Scan for the cell matching the given text and deliver its (x, y) coordinate at center. 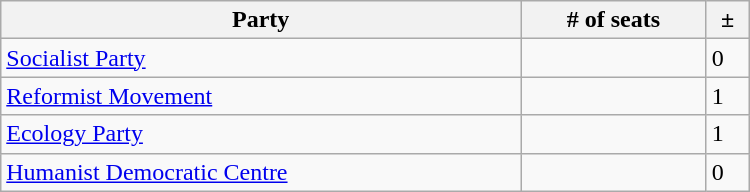
± (728, 20)
Ecology Party (261, 134)
Reformist Movement (261, 96)
Humanist Democratic Centre (261, 172)
# of seats (614, 20)
Socialist Party (261, 58)
Party (261, 20)
